Detect which cell encompasses the target text, then output its (x, y) center coordinate. 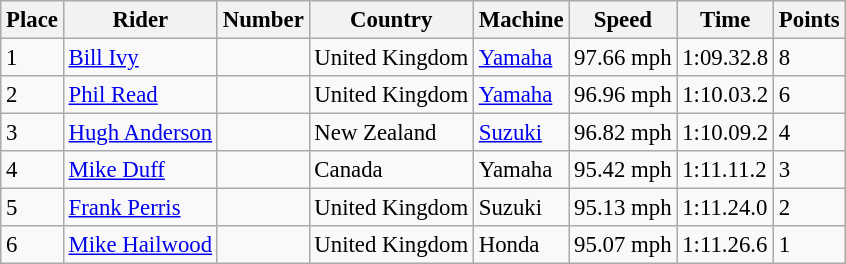
Mike Duff (140, 170)
Country (391, 20)
96.96 mph (623, 95)
8 (810, 58)
Canada (391, 170)
Speed (623, 20)
Honda (520, 245)
96.82 mph (623, 133)
Machine (520, 20)
1:10.03.2 (726, 95)
Frank Perris (140, 208)
Time (726, 20)
1:10.09.2 (726, 133)
Hugh Anderson (140, 133)
1:09.32.8 (726, 58)
95.42 mph (623, 170)
1:11.26.6 (726, 245)
97.66 mph (623, 58)
5 (32, 208)
Number (263, 20)
Phil Read (140, 95)
1:11.11.2 (726, 170)
Bill Ivy (140, 58)
1:11.24.0 (726, 208)
Mike Hailwood (140, 245)
Place (32, 20)
95.07 mph (623, 245)
New Zealand (391, 133)
95.13 mph (623, 208)
Rider (140, 20)
Points (810, 20)
